Provide the [x, y] coordinate of the cell's center where the given text is located.  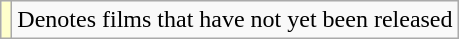
Denotes films that have not yet been released [235, 20]
